Detect which cell encompasses the target text, then output its [x, y] center coordinate. 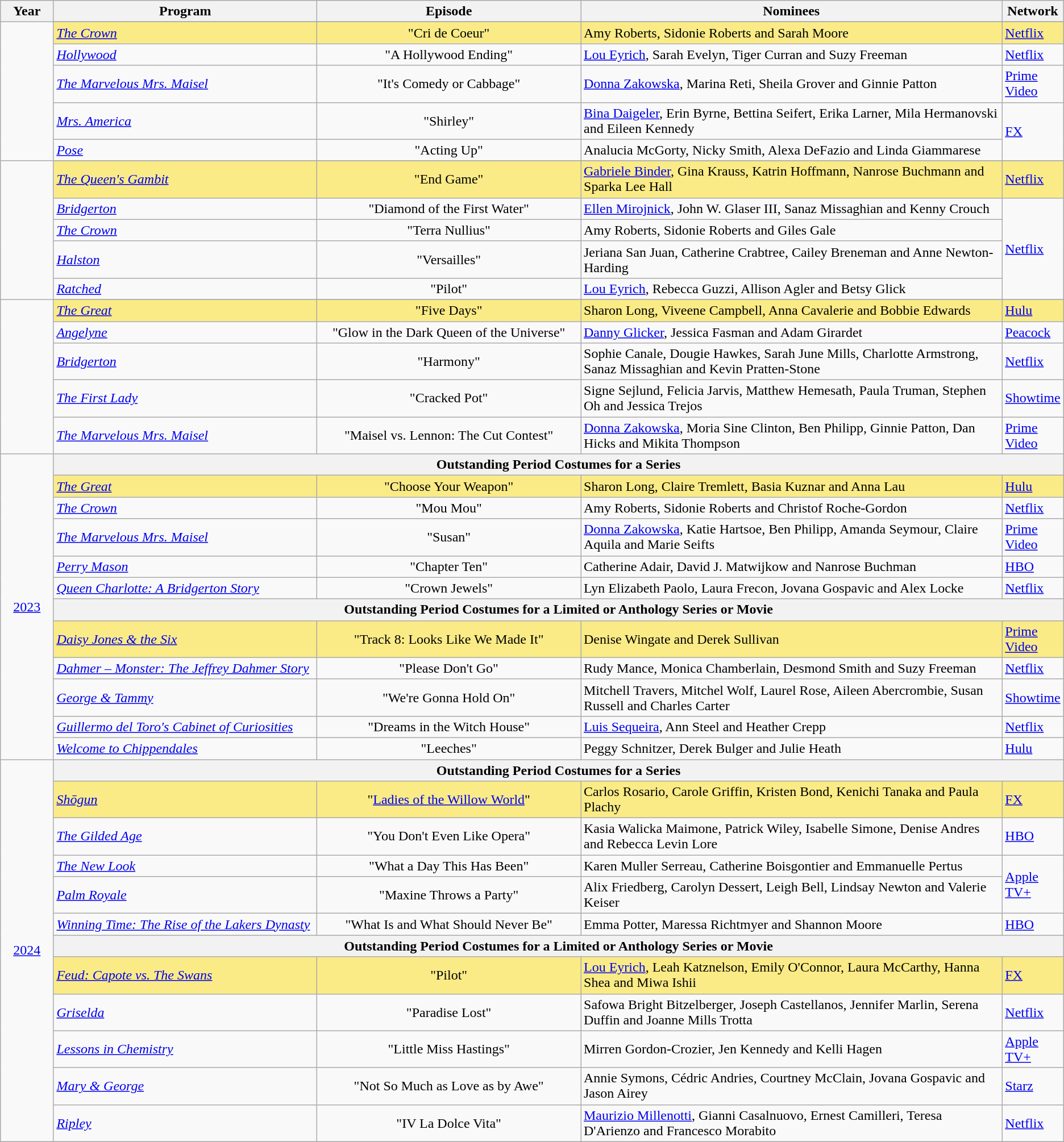
The Gilded Age [185, 836]
Mary & George [185, 1086]
"Acting Up" [449, 150]
"Diamond of the First Water" [449, 209]
"Please Don't Go" [449, 668]
Signe Sejlund, Felicia Jarvis, Matthew Hemesath, Paula Truman, Stephen Oh and Jessica Trejos [791, 399]
Network [1033, 11]
"Track 8: Looks Like We Made It" [449, 639]
Donna Zakowska, Katie Hartsoe, Ben Philipp, Amanda Seymour, Claire Aquila and Marie Seifts [791, 537]
Daisy Jones & the Six [185, 639]
"It's Comedy or Cabbage" [449, 84]
Danny Glicker, Jessica Fasman and Adam Girardet [791, 332]
"Choose Your Weapon" [449, 486]
"A Hollywood Ending" [449, 55]
"Leeches" [449, 748]
Nominees [791, 11]
Mitchell Travers, Mitchel Wolf, Laurel Rose, Aileen Abercrombie, Susan Russell and Charles Carter [791, 698]
Amy Roberts, Sidonie Roberts and Sarah Moore [791, 33]
The New Look [185, 866]
Lou Eyrich, Rebecca Guzzi, Allison Agler and Betsy Glick [791, 289]
Winning Time: The Rise of the Lakers Dynasty [185, 924]
Gabriele Binder, Gina Krauss, Katrin Hoffmann, Nanrose Buchmann and Sparka Lee Hall [791, 180]
Ratched [185, 289]
"IV La Dolce Vita" [449, 1123]
The Queen's Gambit [185, 180]
"Mou Mou" [449, 508]
"Cracked Pot" [449, 399]
Angelyne [185, 332]
The First Lady [185, 399]
Sharon Long, Claire Tremlett, Basia Kuznar and Anna Lau [791, 486]
"Ladies of the Willow World" [449, 800]
2023 [27, 607]
"Crown Jewels" [449, 588]
"Cri de Coeur" [449, 33]
Griselda [185, 1012]
Palm Royale [185, 895]
Maurizio Millenotti, Gianni Casalnuovo, Ernest Camilleri, Teresa D'Arienzo and Francesco Morabito [791, 1123]
Starz [1033, 1086]
"Shirley" [449, 120]
Annie Symons, Cédric Andries, Courtney McClain, Jovana Gospavic and Jason Airey [791, 1086]
"End Game" [449, 180]
Bina Daigeler, Erin Byrne, Bettina Seifert, Erika Larner, Mila Hermanovski and Eileen Kennedy [791, 120]
"What a Day This Has Been" [449, 866]
Amy Roberts, Sidonie Roberts and Christof Roche-Gordon [791, 508]
"Harmony" [449, 361]
"Not So Much as Love as by Awe" [449, 1086]
Mrs. America [185, 120]
Kasia Walicka Maimone, Patrick Wiley, Isabelle Simone, Denise Andres and Rebecca Levin Lore [791, 836]
Year [27, 11]
Lyn Elizabeth Paolo, Laura Frecon, Jovana Gospavic and Alex Locke [791, 588]
Jeriana San Juan, Catherine Crabtree, Cailey Breneman and Anne Newton-Harding [791, 259]
Karen Muller Serreau, Catherine Boisgontier and Emmanuelle Pertus [791, 866]
Analucia McGorty, Nicky Smith, Alexa DeFazio and Linda Giammarese [791, 150]
Catherine Adair, David J. Matwijkow and Nanrose Buchman [791, 566]
Ellen Mirojnick, John W. Glaser III, Sanaz Missaghian and Kenny Crouch [791, 209]
Peggy Schnitzer, Derek Bulger and Julie Heath [791, 748]
Hollywood [185, 55]
Sophie Canale, Dougie Hawkes, Sarah June Mills, Charlotte Armstrong, Sanaz Missaghian and Kevin Pratten-Stone [791, 361]
Welcome to Chippendales [185, 748]
Halston [185, 259]
"Dreams in the Witch House" [449, 727]
Program [185, 11]
"Maisel vs. Lennon: The Cut Contest" [449, 435]
Donna Zakowska, Marina Reti, Sheila Grover and Ginnie Patton [791, 84]
Sharon Long, Viveene Campbell, Anna Cavalerie and Bobbie Edwards [791, 310]
"You Don't Even Like Opera" [449, 836]
Rudy Mance, Monica Chamberlain, Desmond Smith and Suzy Freeman [791, 668]
"Susan" [449, 537]
"Chapter Ten" [449, 566]
"Little Miss Hastings" [449, 1049]
Perry Mason [185, 566]
Shōgun [185, 800]
Peacock [1033, 332]
Alix Friedberg, Carolyn Dessert, Leigh Bell, Lindsay Newton and Valerie Keiser [791, 895]
Donna Zakowska, Moria Sine Clinton, Ben Philipp, Ginnie Patton, Dan Hicks and Mikita Thompson [791, 435]
"Terra Nullius" [449, 230]
"Paradise Lost" [449, 1012]
Queen Charlotte: A Bridgerton Story [185, 588]
"What Is and What Should Never Be" [449, 924]
Feud: Capote vs. The Swans [185, 975]
Lou Eyrich, Sarah Evelyn, Tiger Curran and Suzy Freeman [791, 55]
"We're Gonna Hold On" [449, 698]
"Versailles" [449, 259]
Guillermo del Toro's Cabinet of Curiosities [185, 727]
"Glow in the Dark Queen of the Universe" [449, 332]
Denise Wingate and Derek Sullivan [791, 639]
Amy Roberts, Sidonie Roberts and Giles Gale [791, 230]
Luis Sequeira, Ann Steel and Heather Crepp [791, 727]
Ripley [185, 1123]
"Five Days" [449, 310]
Mirren Gordon-Crozier, Jen Kennedy and Kelli Hagen [791, 1049]
2024 [27, 950]
Episode [449, 11]
"Maxine Throws a Party" [449, 895]
George & Tammy [185, 698]
Safowa Bright Bitzelberger, Joseph Castellanos, Jennifer Marlin, Serena Duffin and Joanne Mills Trotta [791, 1012]
Lou Eyrich, Leah Katznelson, Emily O'Connor, Laura McCarthy, Hanna Shea and Miwa Ishii [791, 975]
Carlos Rosario, Carole Griffin, Kristen Bond, Kenichi Tanaka and Paula Plachy [791, 800]
Emma Potter, Maressa Richtmyer and Shannon Moore [791, 924]
Lessons in Chemistry [185, 1049]
Pose [185, 150]
Dahmer – Monster: The Jeffrey Dahmer Story [185, 668]
